Return the (X, Y) coordinate for the center point of the cell that contains the specified text.  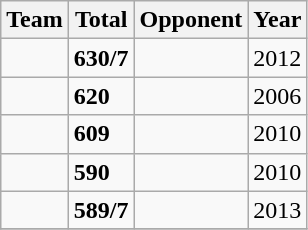
590 (101, 172)
Year (278, 20)
Opponent (191, 20)
2013 (278, 210)
2012 (278, 58)
589/7 (101, 210)
Team (35, 20)
620 (101, 96)
609 (101, 134)
630/7 (101, 58)
Total (101, 20)
2006 (278, 96)
